Identify which cell holds the provided text, then report its (x, y) central coordinate. 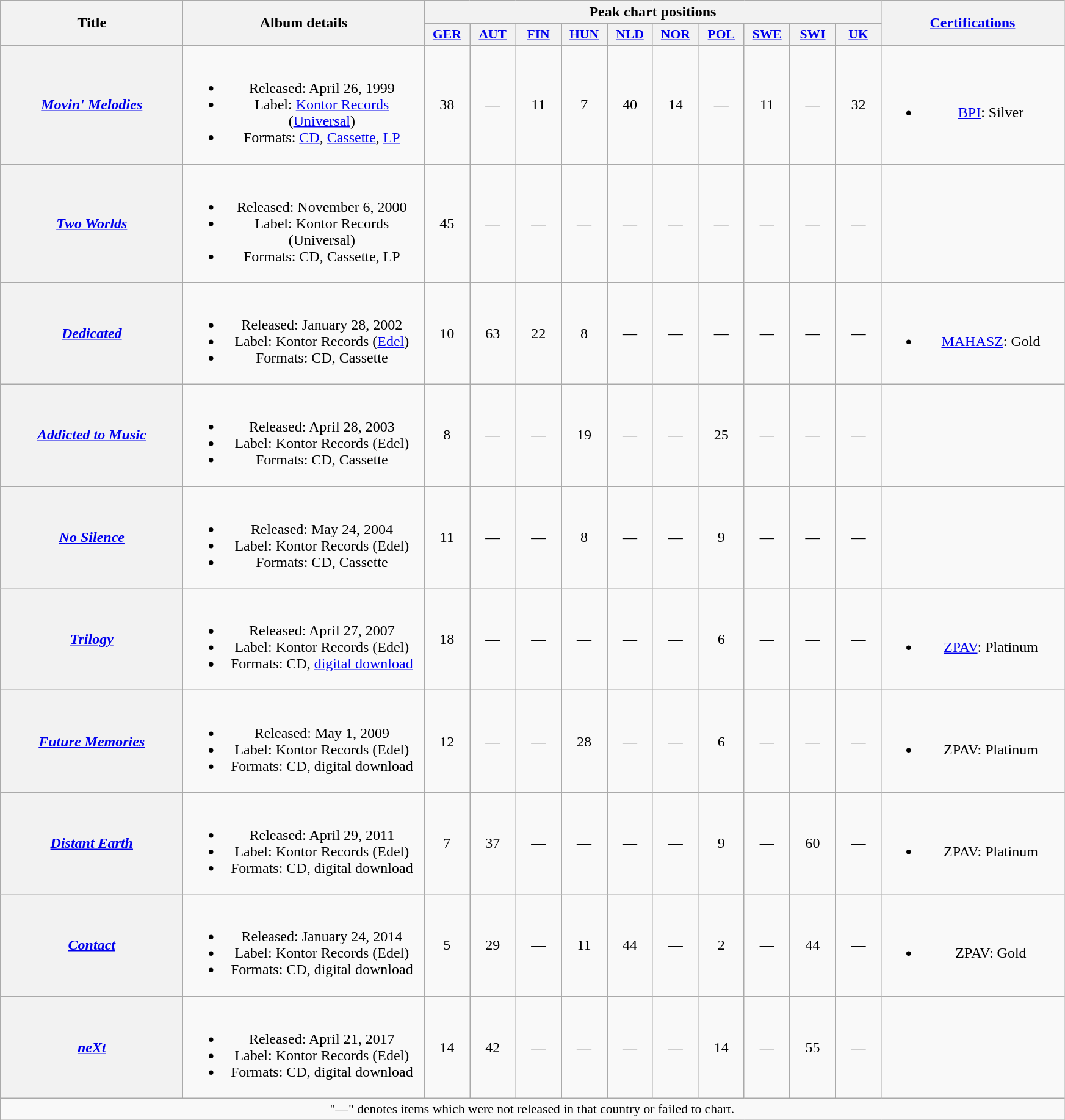
Future Memories (92, 741)
63 (493, 333)
55 (813, 1047)
NOR (675, 35)
Dedicated (92, 333)
MAHASZ: Gold (973, 333)
UK (858, 35)
Released: April 26, 1999Label: Kontor Records (Universal)Formats: CD, Cassette, LP (304, 104)
37 (493, 844)
Released: April 29, 2011Label: Kontor Records (Edel)Formats: CD, digital download (304, 844)
Peak chart positions (653, 12)
Album details (304, 23)
NLD (630, 35)
Title (92, 23)
"—" denotes items which were not released in that country or failed to chart. (532, 1109)
Released: May 1, 2009Label: Kontor Records (Edel)Formats: CD, digital download (304, 741)
25 (721, 436)
29 (493, 945)
GER (447, 35)
12 (447, 741)
POL (721, 35)
38 (447, 104)
HUN (585, 35)
BPI: Silver (973, 104)
Certifications (973, 23)
SWE (767, 35)
10 (447, 333)
Distant Earth (92, 844)
Released: January 24, 2014Label: Kontor Records (Edel)Formats: CD, digital download (304, 945)
Released: April 21, 2017Label: Kontor Records (Edel)Formats: CD, digital download (304, 1047)
19 (585, 436)
Released: April 28, 2003Label: Kontor Records (Edel)Formats: CD, Cassette (304, 436)
neXt (92, 1047)
Released: January 28, 2002Label: Kontor Records (Edel)Formats: CD, Cassette (304, 333)
32 (858, 104)
No Silence (92, 537)
ZPAV: Gold (973, 945)
FIN (538, 35)
40 (630, 104)
AUT (493, 35)
5 (447, 945)
60 (813, 844)
SWI (813, 35)
45 (447, 223)
Addicted to Music (92, 436)
Released: November 6, 2000Label: Kontor Records (Universal)Formats: CD, Cassette, LP (304, 223)
18 (447, 640)
28 (585, 741)
Two Worlds (92, 223)
Released: May 24, 2004Label: Kontor Records (Edel)Formats: CD, Cassette (304, 537)
Trilogy (92, 640)
Contact (92, 945)
Released: April 27, 2007Label: Kontor Records (Edel)Formats: CD, digital download (304, 640)
42 (493, 1047)
2 (721, 945)
22 (538, 333)
Movin' Melodies (92, 104)
